For the text-containing cell, return its midpoint in [X, Y] coordinate format. 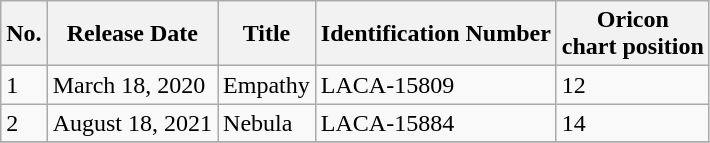
LACA-15809 [436, 85]
1 [24, 85]
No. [24, 34]
Release Date [132, 34]
August 18, 2021 [132, 123]
12 [632, 85]
Nebula [267, 123]
2 [24, 123]
Empathy [267, 85]
Oricon chart position [632, 34]
March 18, 2020 [132, 85]
Title [267, 34]
14 [632, 123]
LACA-15884 [436, 123]
Identification Number [436, 34]
